Find where the given text appears and provide that cell's center as [x, y] coordinate. 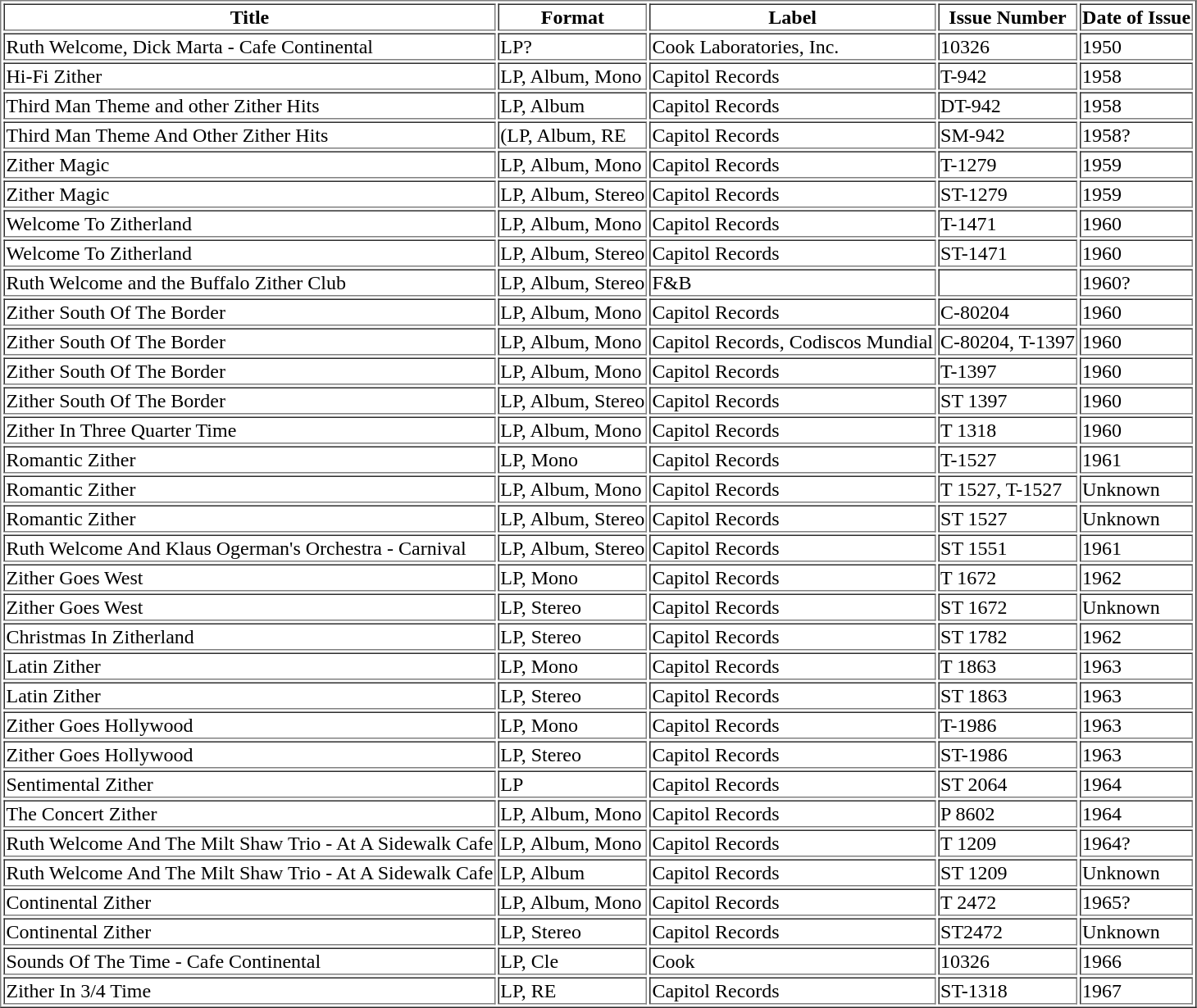
Zither In Three Quarter Time [249, 429]
1965? [1136, 901]
ST 1672 [1008, 606]
1966 [1136, 960]
Format [572, 16]
ST 1551 [1008, 547]
C-80204 [1008, 311]
Title [249, 16]
ST 2064 [1008, 783]
ST-1318 [1008, 990]
1958? [1136, 134]
T-1397 [1008, 370]
F&B [792, 282]
The Concert Zither [249, 813]
Third Man Theme And Other Zither Hits [249, 134]
ST 1209 [1008, 872]
1964? [1136, 842]
T 1318 [1008, 429]
Christmas In Zitherland [249, 636]
Ruth Welcome, Dick Marta - Cafe Continental [249, 46]
T-1986 [1008, 724]
1967 [1136, 990]
T-1527 [1008, 459]
SM-942 [1008, 134]
T-1279 [1008, 164]
P 8602 [1008, 813]
T-1471 [1008, 223]
ST-1471 [1008, 252]
Cook [792, 960]
C-80204, T-1397 [1008, 341]
(LP, Album, RE [572, 134]
Zither In 3/4 Time [249, 990]
T 1863 [1008, 665]
Cook Laboratories, Inc. [792, 46]
ST 1527 [1008, 518]
T 1527, T-1527 [1008, 488]
LP, Cle [572, 960]
Ruth Welcome and the Buffalo Zither Club [249, 282]
Capitol Records, Codiscos Mundial [792, 341]
T-942 [1008, 75]
ST-1279 [1008, 193]
1960? [1136, 282]
LP? [572, 46]
Label [792, 16]
Hi-Fi Zither [249, 75]
ST 1863 [1008, 695]
DT-942 [1008, 105]
Ruth Welcome And Klaus Ogerman's Orchestra - Carnival [249, 547]
T 2472 [1008, 901]
Third Man Theme and other Zither Hits [249, 105]
1950 [1136, 46]
LP [572, 783]
LP, RE [572, 990]
ST2472 [1008, 931]
Date of Issue [1136, 16]
ST-1986 [1008, 754]
Sentimental Zither [249, 783]
T 1672 [1008, 577]
ST 1397 [1008, 400]
T 1209 [1008, 842]
ST 1782 [1008, 636]
Sounds Of The Time - Cafe Continental [249, 960]
Issue Number [1008, 16]
